Locate the cell with the specified text and output its [x, y] center coordinate. 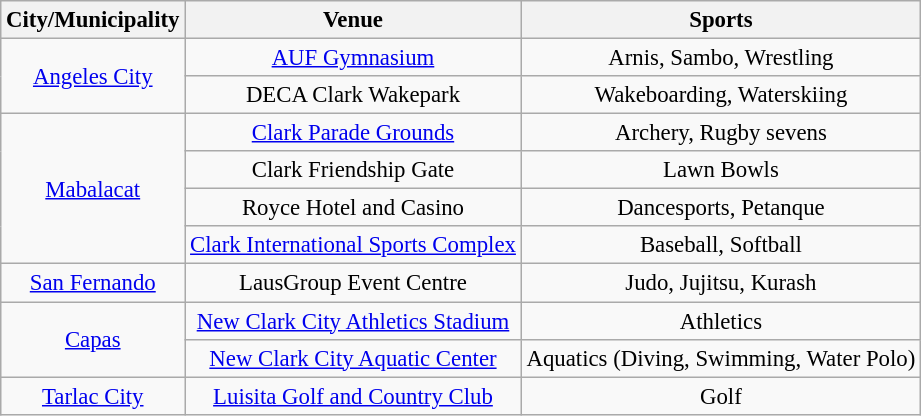
Tarlac City [93, 396]
Royce Hotel and Casino [353, 208]
Athletics [720, 321]
LausGroup Event Centre [353, 283]
Archery, Rugby sevens [720, 133]
City/Municipality [93, 20]
Sports [720, 20]
DECA Clark Wakepark [353, 95]
Baseball, Softball [720, 245]
Golf [720, 396]
Clark Parade Grounds [353, 133]
Angeles City [93, 76]
Aquatics (Diving, Swimming, Water Polo) [720, 358]
Capas [93, 340]
Arnis, Sambo, Wrestling [720, 58]
New Clark City Athletics Stadium [353, 321]
AUF Gymnasium [353, 58]
Judo, Jujitsu, Kurash [720, 283]
Mabalacat [93, 189]
Luisita Golf and Country Club [353, 396]
Venue [353, 20]
Lawn Bowls [720, 170]
San Fernando [93, 283]
Dancesports, Petanque [720, 208]
Clark Friendship Gate [353, 170]
New Clark City Aquatic Center [353, 358]
Clark International Sports Complex [353, 245]
Wakeboarding, Waterskiing [720, 95]
